Pinpoint the cell where the given text exists, returning its (X, Y) midpoint coordinate. 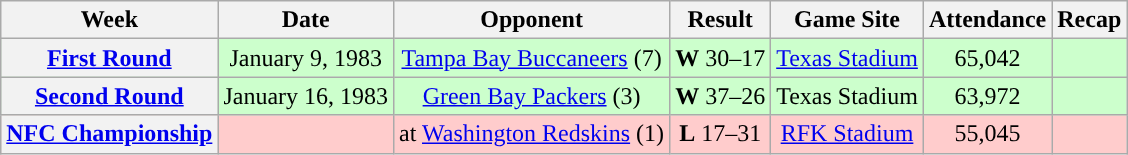
Opponent (532, 20)
Green Bay Packers (3) (532, 96)
W 37–26 (720, 96)
Game Site (848, 20)
Date (306, 20)
Tampa Bay Buccaneers (7) (532, 58)
First Round (110, 58)
W 30–17 (720, 58)
RFK Stadium (848, 134)
January 16, 1983 (306, 96)
63,972 (987, 96)
Recap (1090, 20)
at Washington Redskins (1) (532, 134)
65,042 (987, 58)
January 9, 1983 (306, 58)
55,045 (987, 134)
Attendance (987, 20)
L 17–31 (720, 134)
Result (720, 20)
NFC Championship (110, 134)
Second Round (110, 96)
Week (110, 20)
